Extract the [x, y] coordinate from the center of the cell holding the provided text.  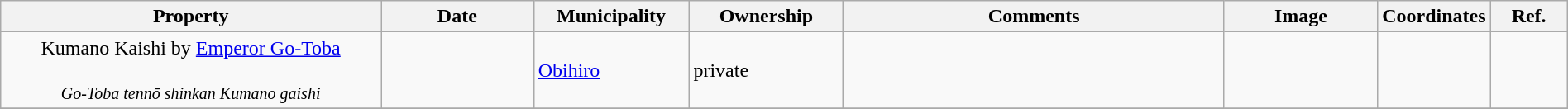
Kumano Kaishi by Emperor Go-TobaGo-Toba tennō shinkan Kumano gaishi [191, 70]
Ownership [766, 17]
private [766, 70]
Ref. [1528, 17]
Property [191, 17]
Comments [1034, 17]
Obihiro [611, 70]
Image [1300, 17]
Date [458, 17]
Coordinates [1434, 17]
Municipality [611, 17]
